Search for the cell housing the specified text and yield its [X, Y] center coordinate. 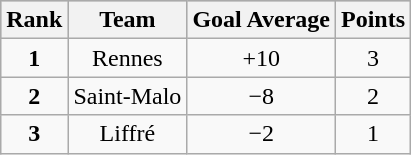
Goal Average [262, 20]
Team [128, 20]
Points [374, 20]
Rennes [128, 58]
+10 [262, 58]
−2 [262, 134]
Liffré [128, 134]
−8 [262, 96]
Saint-Malo [128, 96]
Rank [34, 20]
